Identify which cell holds the provided text, then report its [x, y] central coordinate. 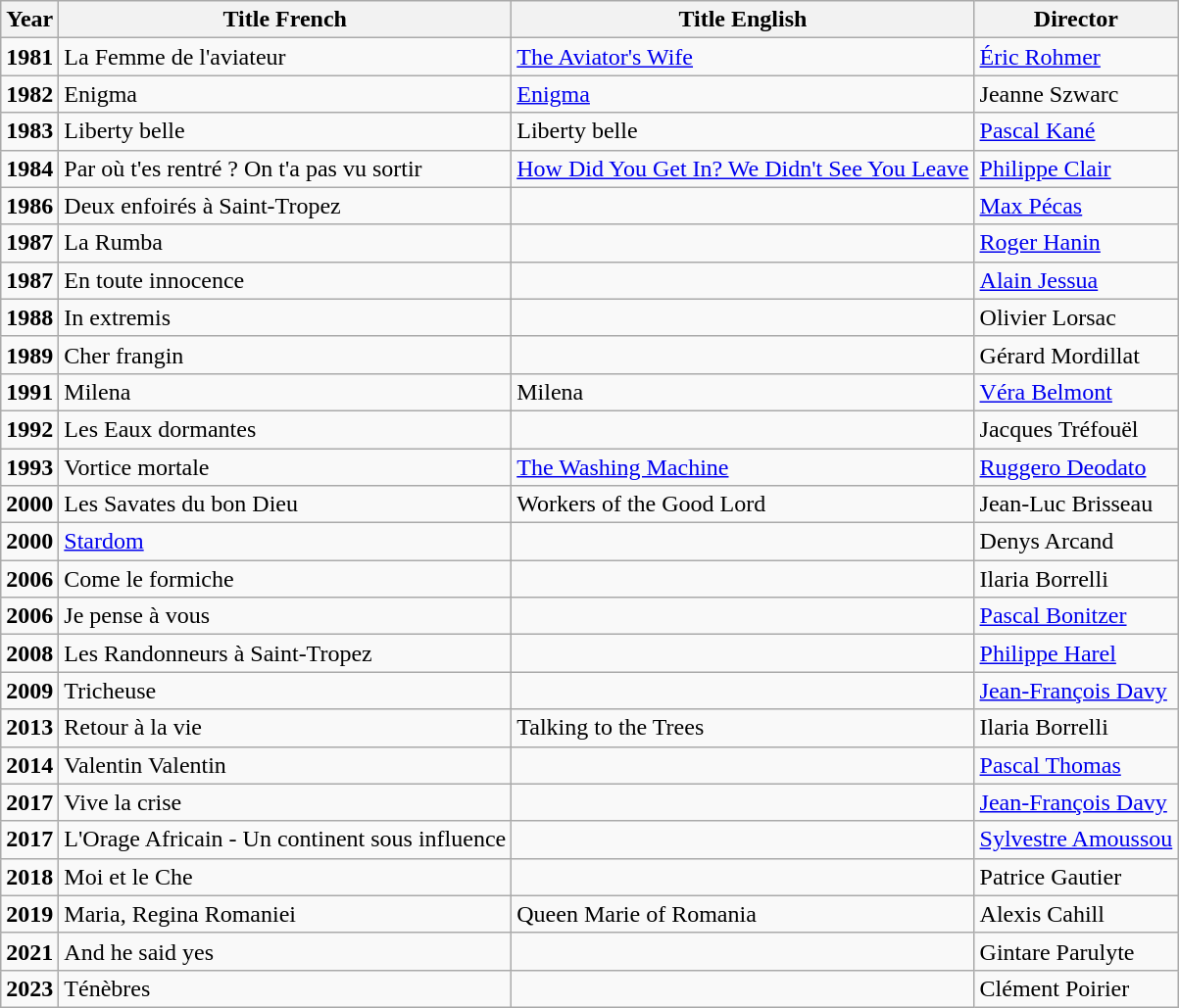
Pascal Kané [1076, 131]
Les Randonneurs à Saint-Tropez [285, 653]
The Washing Machine [743, 467]
2014 [29, 765]
Valentin Valentin [285, 765]
2019 [29, 914]
Gérard Mordillat [1076, 355]
Je pense à vous [285, 616]
Jeanne Szwarc [1076, 94]
1982 [29, 94]
Véra Belmont [1076, 392]
Title French [285, 20]
Olivier Lorsac [1076, 317]
Éric Rohmer [1076, 57]
Moi et le Che [285, 877]
L'Orage Africain - Un continent sous influence [285, 840]
Max Pécas [1076, 206]
The Aviator's Wife [743, 57]
2009 [29, 691]
Jacques Tréfouël [1076, 429]
Philippe Harel [1076, 653]
1988 [29, 317]
2008 [29, 653]
2018 [29, 877]
1993 [29, 467]
And he said yes [285, 951]
Pascal Thomas [1076, 765]
1984 [29, 168]
Stardom [285, 542]
Par où t'es rentré ? On t'a pas vu sortir [285, 168]
Alain Jessua [1076, 280]
In extremis [285, 317]
Year [29, 20]
1989 [29, 355]
Director [1076, 20]
La Femme de l'aviateur [285, 57]
Vortice mortale [285, 467]
Talking to the Trees [743, 728]
Workers of the Good Lord [743, 504]
2021 [29, 951]
Les Eaux dormantes [285, 429]
1983 [29, 131]
Jean-Luc Brisseau [1076, 504]
Cher frangin [285, 355]
1991 [29, 392]
1992 [29, 429]
2013 [29, 728]
Tricheuse [285, 691]
Denys Arcand [1076, 542]
How Did You Get In? We Didn't See You Leave [743, 168]
Roger Hanin [1076, 243]
Les Savates du bon Dieu [285, 504]
Maria, Regina Romaniei [285, 914]
1986 [29, 206]
Retour à la vie [285, 728]
Patrice Gautier [1076, 877]
Sylvestre Amoussou [1076, 840]
Gintare Parulyte [1076, 951]
En toute innocence [285, 280]
Deux enfoirés à Saint-Tropez [285, 206]
Pascal Bonitzer [1076, 616]
La Rumba [285, 243]
2023 [29, 988]
Title English [743, 20]
Philippe Clair [1076, 168]
Vive la crise [285, 802]
Queen Marie of Romania [743, 914]
1981 [29, 57]
Ténèbres [285, 988]
Clément Poirier [1076, 988]
Ruggero Deodato [1076, 467]
Come le formiche [285, 579]
Alexis Cahill [1076, 914]
